Extract the [X, Y] coordinate from the center of the cell holding the provided text.  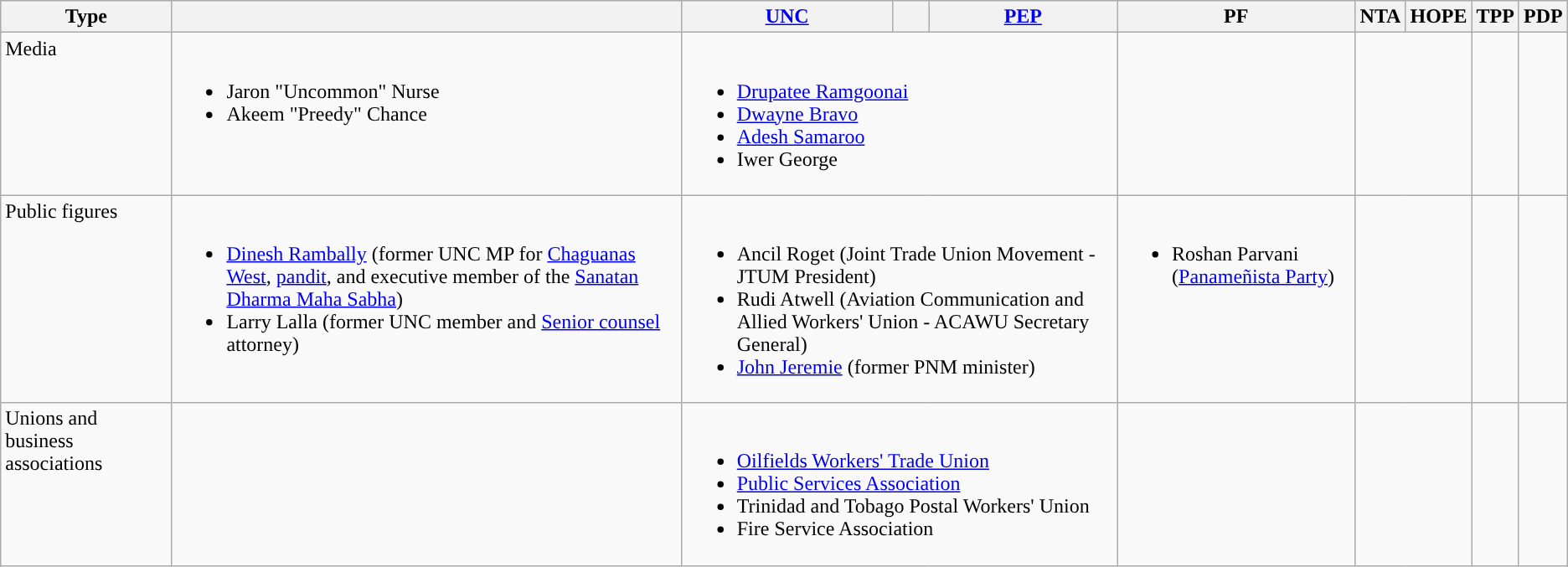
Jaron "Uncommon" NurseAkeem "Preedy" Chance [427, 114]
Roshan Parvani (Panameñista Party) [1236, 299]
PF [1236, 17]
HOPE [1439, 17]
TPP [1495, 17]
Oilfields Workers' Trade UnionPublic Services AssociationTrinidad and Tobago Postal Workers' UnionFire Service Association [900, 484]
UNC [787, 17]
Type [86, 17]
Media [86, 114]
NTA [1380, 17]
Drupatee RamgoonaiDwayne BravoAdesh SamarooIwer George [900, 114]
PDP [1543, 17]
Unions and business associations [86, 484]
PEP [1023, 17]
Public figures [86, 299]
